Search for the cell housing the specified text and yield its (x, y) center coordinate. 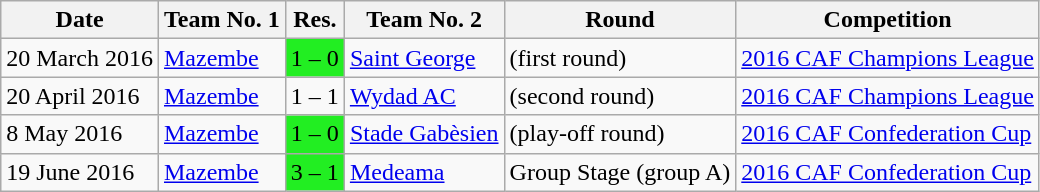
Stade Gabèsien (424, 134)
Team No. 1 (222, 20)
Saint George (424, 58)
8 May 2016 (80, 134)
19 June 2016 (80, 172)
(first round) (620, 58)
Round (620, 20)
Team No. 2 (424, 20)
20 April 2016 (80, 96)
20 March 2016 (80, 58)
3 – 1 (314, 172)
(play-off round) (620, 134)
(second round) (620, 96)
Date (80, 20)
1 – 1 (314, 96)
Res. (314, 20)
Medeama (424, 172)
Group Stage (group A) (620, 172)
Wydad AC (424, 96)
Competition (888, 20)
